Pinpoint the cell where the given text exists, returning its (X, Y) midpoint coordinate. 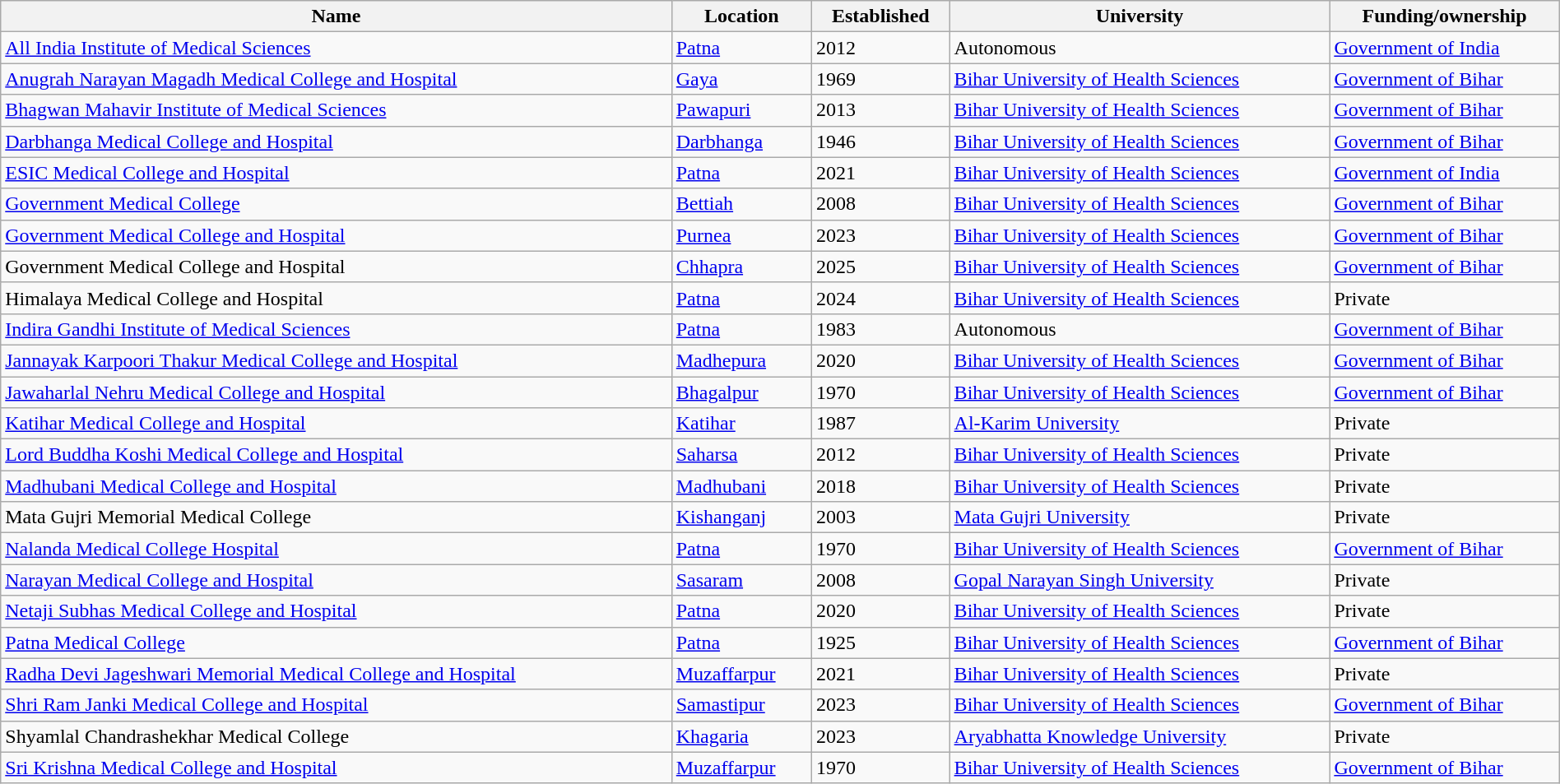
Samastipur (741, 705)
Shri Ram Janki Medical College and Hospital (336, 705)
Shyamlal Chandrashekhar Medical College (336, 736)
Indira Gandhi Institute of Medical Sciences (336, 329)
Purnea (741, 235)
All India Institute of Medical Sciences (336, 48)
Sasaram (741, 580)
Darbhanga (741, 141)
Lord Buddha Koshi Medical College and Hospital (336, 455)
Name (336, 16)
Pawapuri (741, 110)
1925 (881, 643)
Himalaya Medical College and Hospital (336, 298)
Bhagwan Mahavir Institute of Medical Sciences (336, 110)
2013 (881, 110)
Aryabhatta Knowledge University (1140, 736)
2003 (881, 517)
Narayan Medical College and Hospital (336, 580)
Gaya (741, 79)
Chhapra (741, 267)
Radha Devi Jageshwari Memorial Medical College and Hospital (336, 674)
1946 (881, 141)
Nalanda Medical College Hospital (336, 549)
2018 (881, 486)
Madhubani (741, 486)
Patna Medical College (336, 643)
Location (741, 16)
Bettiah (741, 204)
Netaji Subhas Medical College and Hospital (336, 611)
Katihar (741, 424)
Sri Krishna Medical College and Hospital (336, 768)
Mata Gujri Memorial Medical College (336, 517)
2025 (881, 267)
Mata Gujri University (1140, 517)
1969 (881, 79)
Al-Karim University (1140, 424)
Saharsa (741, 455)
University (1140, 16)
Darbhanga Medical College and Hospital (336, 141)
ESIC Medical College and Hospital (336, 173)
Bhagalpur (741, 392)
1987 (881, 424)
Madhepura (741, 360)
Gopal Narayan Singh University (1140, 580)
Government Medical College (336, 204)
Katihar Medical College and Hospital (336, 424)
Funding/ownership (1445, 16)
2024 (881, 298)
Kishanganj (741, 517)
Anugrah Narayan Magadh Medical College and Hospital (336, 79)
1983 (881, 329)
Jannayak Karpoori Thakur Medical College and Hospital (336, 360)
Madhubani Medical College and Hospital (336, 486)
Established (881, 16)
Khagaria (741, 736)
Jawaharlal Nehru Medical College and Hospital (336, 392)
